Output the (x, y) coordinate of the center of the cell containing the given text.  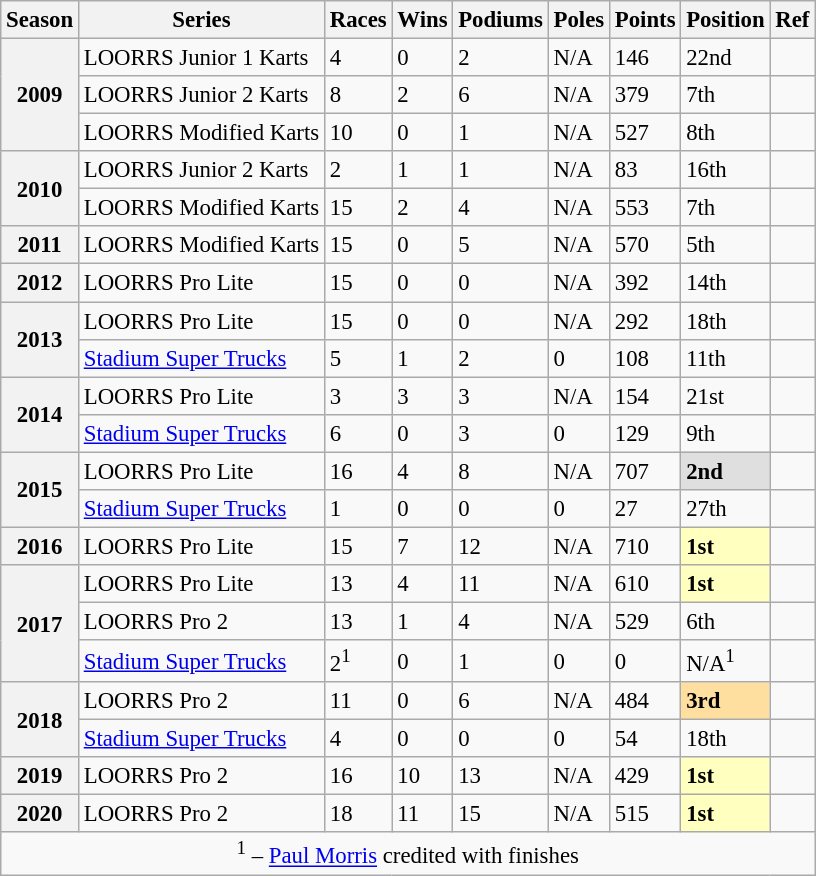
146 (644, 58)
710 (644, 546)
54 (644, 739)
2012 (40, 283)
429 (644, 776)
2018 (40, 720)
Wins (422, 20)
2013 (40, 340)
2nd (726, 471)
18 (358, 814)
2017 (40, 624)
27 (644, 509)
1 – Paul Morris credited with finishes (408, 854)
Races (358, 20)
11th (726, 358)
9th (726, 433)
Position (726, 20)
LOORRS Junior 1 Karts (201, 58)
16th (726, 170)
12 (500, 546)
Points (644, 20)
2016 (40, 546)
379 (644, 95)
2011 (40, 245)
129 (644, 433)
108 (644, 358)
Series (201, 20)
21 (358, 661)
3rd (726, 701)
Ref (792, 20)
N/A1 (726, 661)
7 (422, 546)
8th (726, 133)
Podiums (500, 20)
527 (644, 133)
22nd (726, 58)
292 (644, 321)
392 (644, 283)
610 (644, 584)
Season (40, 20)
2015 (40, 490)
570 (644, 245)
2009 (40, 96)
2014 (40, 414)
6th (726, 621)
484 (644, 701)
553 (644, 208)
154 (644, 396)
2019 (40, 776)
27th (726, 509)
529 (644, 621)
2020 (40, 814)
Poles (578, 20)
14th (726, 283)
21st (726, 396)
2010 (40, 188)
83 (644, 170)
5th (726, 245)
707 (644, 471)
515 (644, 814)
